Provide the [x, y] coordinate of the cell's center where the given text is located.  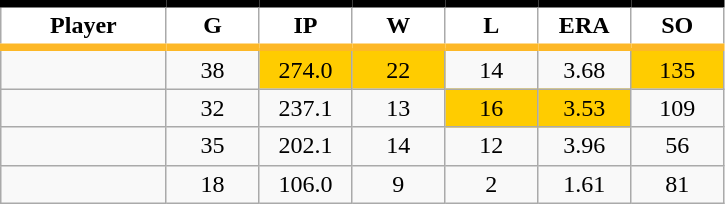
38 [212, 68]
81 [678, 184]
IP [306, 26]
9 [398, 184]
SO [678, 26]
W [398, 26]
3.53 [584, 108]
18 [212, 184]
106.0 [306, 184]
135 [678, 68]
32 [212, 108]
56 [678, 146]
274.0 [306, 68]
G [212, 26]
1.61 [584, 184]
3.96 [584, 146]
ERA [584, 26]
202.1 [306, 146]
109 [678, 108]
16 [492, 108]
L [492, 26]
2 [492, 184]
Player [84, 26]
35 [212, 146]
22 [398, 68]
237.1 [306, 108]
13 [398, 108]
12 [492, 146]
3.68 [584, 68]
